Return the (x, y) coordinate for the center point of the cell that contains the specified text.  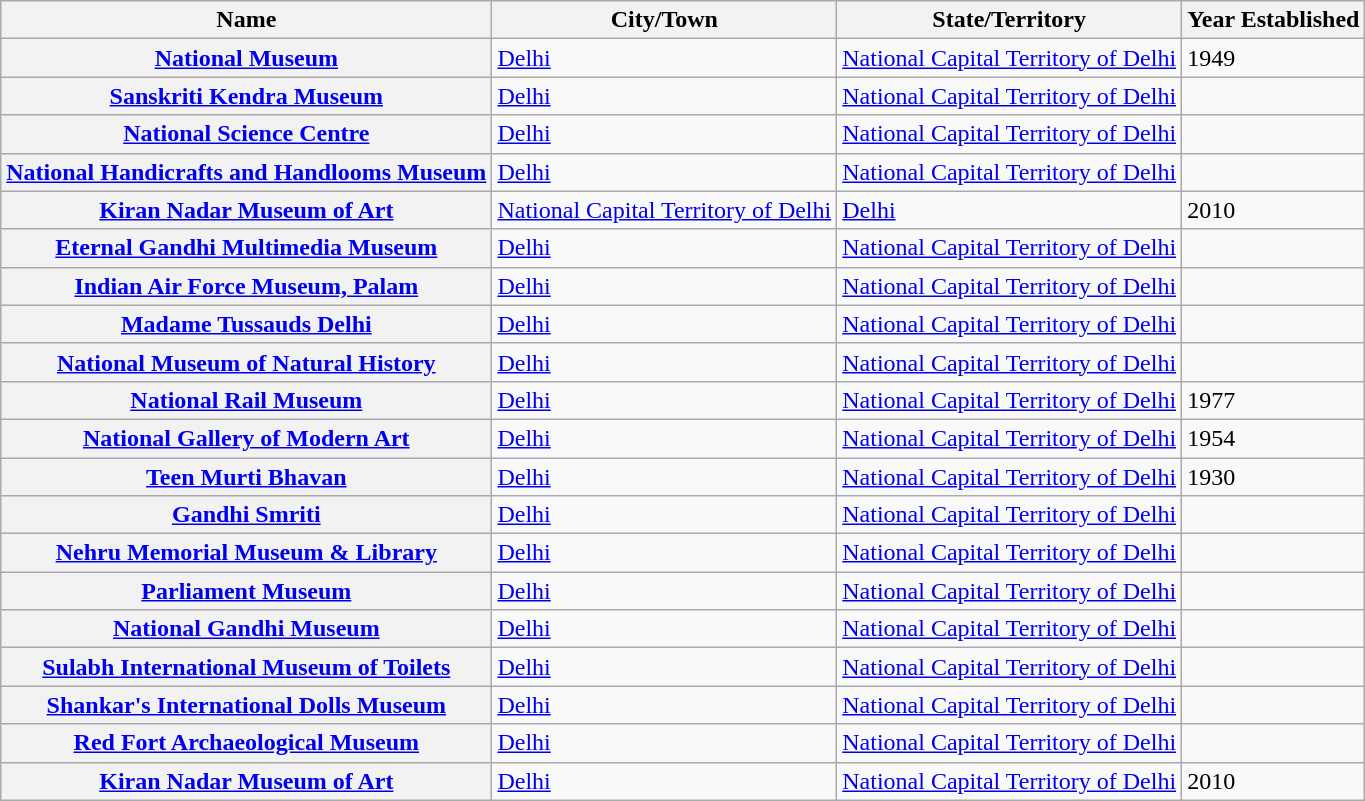
National Museum of Natural History (246, 362)
Red Fort Archaeological Museum (246, 743)
Shankar's International Dolls Museum (246, 705)
State/Territory (1010, 20)
National Rail Museum (246, 400)
Name (246, 20)
Sulabh International Museum of Toilets (246, 667)
1977 (1274, 400)
Teen Murti Bhavan (246, 477)
Indian Air Force Museum, Palam (246, 286)
Eternal Gandhi Multimedia Museum (246, 248)
National Gallery of Modern Art (246, 438)
Year Established (1274, 20)
Sanskriti Kendra Museum (246, 96)
City/Town (664, 20)
National Science Centre (246, 134)
1930 (1274, 477)
Parliament Museum (246, 591)
National Handicrafts and Handlooms Museum (246, 172)
1949 (1274, 58)
National Gandhi Museum (246, 629)
Madame Tussauds Delhi (246, 324)
National Museum (246, 58)
1954 (1274, 438)
Nehru Memorial Museum & Library (246, 553)
Gandhi Smriti (246, 515)
